Identify which cell holds the provided text, then report its (X, Y) central coordinate. 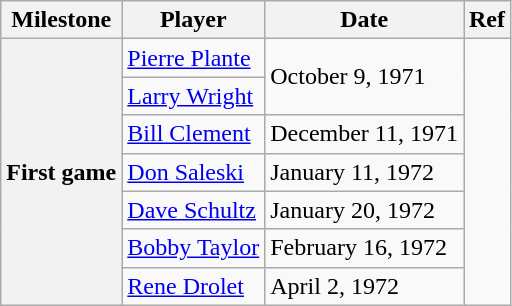
Dave Schultz (194, 210)
October 9, 1971 (364, 77)
First game (62, 172)
Ref (488, 20)
January 11, 1972 (364, 172)
Bill Clement (194, 134)
Rene Drolet (194, 286)
January 20, 1972 (364, 210)
Pierre Plante (194, 58)
Bobby Taylor (194, 248)
Player (194, 20)
Don Saleski (194, 172)
February 16, 1972 (364, 248)
Date (364, 20)
Larry Wright (194, 96)
Milestone (62, 20)
December 11, 1971 (364, 134)
April 2, 1972 (364, 286)
